Determine the [x, y] coordinate at the center of the cell enclosing the given text.  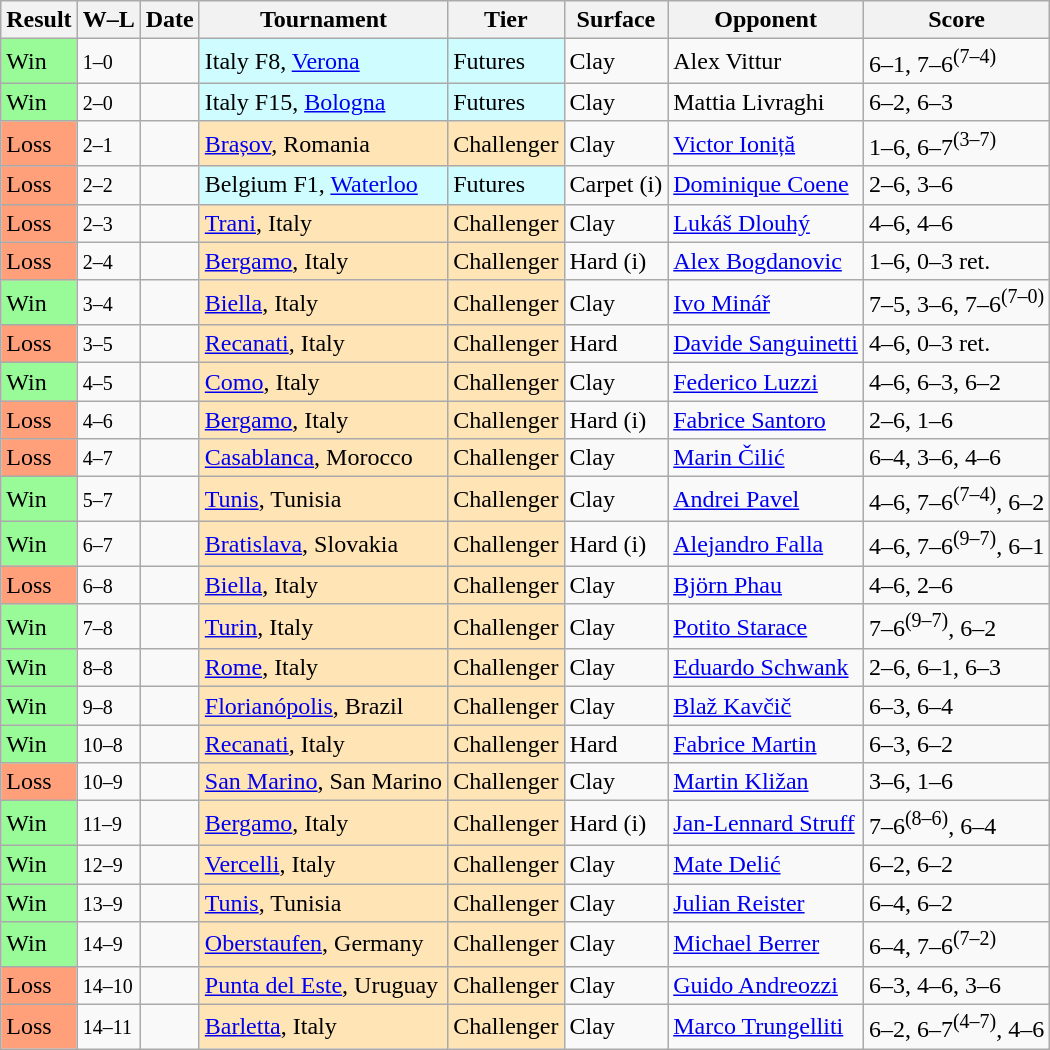
Marin Čilić [766, 458]
14–9 [108, 944]
Julian Reister [766, 903]
Alex Bogdanovic [766, 261]
6–8 [108, 585]
Como, Italy [323, 382]
8–8 [108, 668]
Mattia Livraghi [766, 102]
7–6(8–6), 6–4 [956, 824]
Italy F15, Bologna [323, 102]
2–6, 6–1, 6–3 [956, 668]
4–7 [108, 458]
5–7 [108, 500]
6–4, 6–2 [956, 903]
Vercelli, Italy [323, 865]
6–2, 6–2 [956, 865]
Andrei Pavel [766, 500]
13–9 [108, 903]
Eduardo Schwank [766, 668]
Casablanca, Morocco [323, 458]
Blaž Kavčič [766, 706]
7–6(9–7), 6–2 [956, 626]
7–8 [108, 626]
Fabrice Martin [766, 744]
6–3, 4–6, 3–6 [956, 985]
1–6, 6–7(3–7) [956, 144]
4–6 [108, 420]
Mate Delić [766, 865]
Tournament [323, 20]
Opponent [766, 20]
2–6, 1–6 [956, 420]
Davide Sanguinetti [766, 344]
Dominique Coene [766, 185]
3–5 [108, 344]
14–11 [108, 1026]
Brașov, Romania [323, 144]
Martin Kližan [766, 782]
Italy F8, Verona [323, 62]
1–6, 0–3 ret. [956, 261]
Alex Vittur [766, 62]
4–6, 6–3, 6–2 [956, 382]
Rome, Italy [323, 668]
Michael Berrer [766, 944]
Federico Luzzi [766, 382]
Bratislava, Slovakia [323, 544]
6–2, 6–3 [956, 102]
Turin, Italy [323, 626]
12–9 [108, 865]
14–10 [108, 985]
7–5, 3–6, 7–6(7–0) [956, 302]
Ivo Minář [766, 302]
Belgium F1, Waterloo [323, 185]
3–6, 1–6 [956, 782]
2–4 [108, 261]
Punta del Este, Uruguay [323, 985]
Victor Ioniță [766, 144]
6–4, 7–6(7–2) [956, 944]
9–8 [108, 706]
Jan-Lennard Struff [766, 824]
Lukáš Dlouhý [766, 223]
Trani, Italy [323, 223]
4–5 [108, 382]
2–1 [108, 144]
6–2, 6–7(4–7), 4–6 [956, 1026]
4–6, 7–6(9–7), 6–1 [956, 544]
Guido Andreozzi [766, 985]
Oberstaufen, Germany [323, 944]
6–1, 7–6(7–4) [956, 62]
4–6, 7–6(7–4), 6–2 [956, 500]
W–L [108, 20]
Fabrice Santoro [766, 420]
2–0 [108, 102]
3–4 [108, 302]
Carpet (i) [616, 185]
4–6, 0–3 ret. [956, 344]
Date [170, 20]
6–7 [108, 544]
Tier [506, 20]
1–0 [108, 62]
6–3, 6–2 [956, 744]
Surface [616, 20]
Marco Trungelliti [766, 1026]
6–3, 6–4 [956, 706]
2–6, 3–6 [956, 185]
Florianópolis, Brazil [323, 706]
Score [956, 20]
4–6, 4–6 [956, 223]
2–2 [108, 185]
Barletta, Italy [323, 1026]
Alejandro Falla [766, 544]
10–8 [108, 744]
11–9 [108, 824]
San Marino, San Marino [323, 782]
10–9 [108, 782]
4–6, 2–6 [956, 585]
2–3 [108, 223]
Potito Starace [766, 626]
6–4, 3–6, 4–6 [956, 458]
Result [39, 20]
Björn Phau [766, 585]
